Locate the cell with the specified text and output its (x, y) center coordinate. 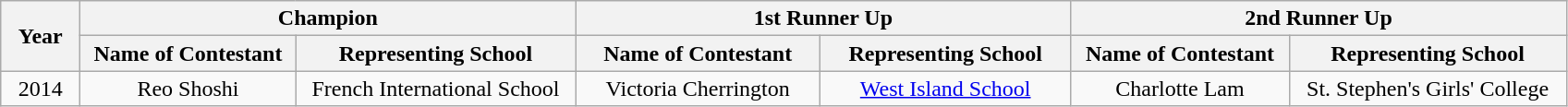
1st Runner Up (823, 18)
St. Stephen's Girls' College (1428, 89)
Champion (328, 18)
Reo Shoshi (188, 89)
French International School (436, 89)
Charlotte Lam (1180, 89)
West Island School (945, 89)
Victoria Cherrington (699, 89)
2nd Runner Up (1319, 18)
Year (41, 36)
2014 (41, 89)
